Locate the cell with the specified text and output its (X, Y) center coordinate. 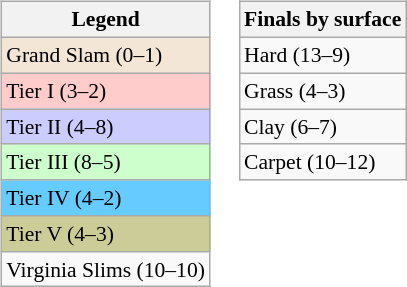
Tier II (4–8) (106, 127)
Clay (6–7) (322, 127)
Finals by surface (322, 20)
Grass (4–3) (322, 91)
Tier V (4–3) (106, 234)
Tier I (3–2) (106, 91)
Tier III (8–5) (106, 162)
Legend (106, 20)
Grand Slam (0–1) (106, 55)
Virginia Slims (10–10) (106, 269)
Tier IV (4–2) (106, 198)
Hard (13–9) (322, 55)
Carpet (10–12) (322, 162)
